Search for the cell housing the specified text and yield its (X, Y) center coordinate. 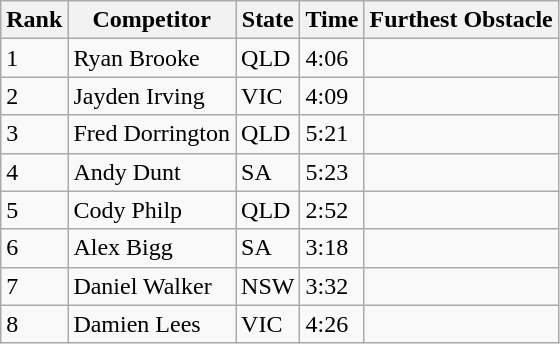
Fred Dorrington (152, 134)
3:18 (332, 248)
2 (34, 96)
3 (34, 134)
4 (34, 172)
5:21 (332, 134)
4:09 (332, 96)
Andy Dunt (152, 172)
Alex Bigg (152, 248)
Daniel Walker (152, 286)
Furthest Obstacle (461, 20)
Rank (34, 20)
NSW (268, 286)
4:26 (332, 324)
Jayden Irving (152, 96)
Competitor (152, 20)
1 (34, 58)
3:32 (332, 286)
Damien Lees (152, 324)
2:52 (332, 210)
State (268, 20)
Cody Philp (152, 210)
Ryan Brooke (152, 58)
Time (332, 20)
6 (34, 248)
5:23 (332, 172)
4:06 (332, 58)
5 (34, 210)
8 (34, 324)
7 (34, 286)
